Pinpoint the cell where the given text exists, returning its (X, Y) midpoint coordinate. 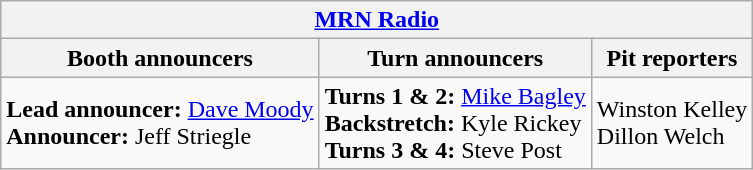
Winston KelleyDillon Welch (672, 123)
Turn announcers (455, 58)
Pit reporters (672, 58)
Turns 1 & 2: Mike BagleyBackstretch: Kyle RickeyTurns 3 & 4: Steve Post (455, 123)
MRN Radio (377, 20)
Lead announcer: Dave MoodyAnnouncer: Jeff Striegle (160, 123)
Booth announcers (160, 58)
